Search for the cell housing the specified text and yield its (X, Y) center coordinate. 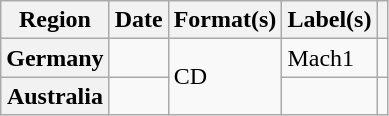
Mach1 (330, 58)
CD (225, 77)
Australia (55, 96)
Format(s) (225, 20)
Region (55, 20)
Germany (55, 58)
Label(s) (330, 20)
Date (138, 20)
